Provide the (X, Y) coordinate of the cell's center where the given text is located.  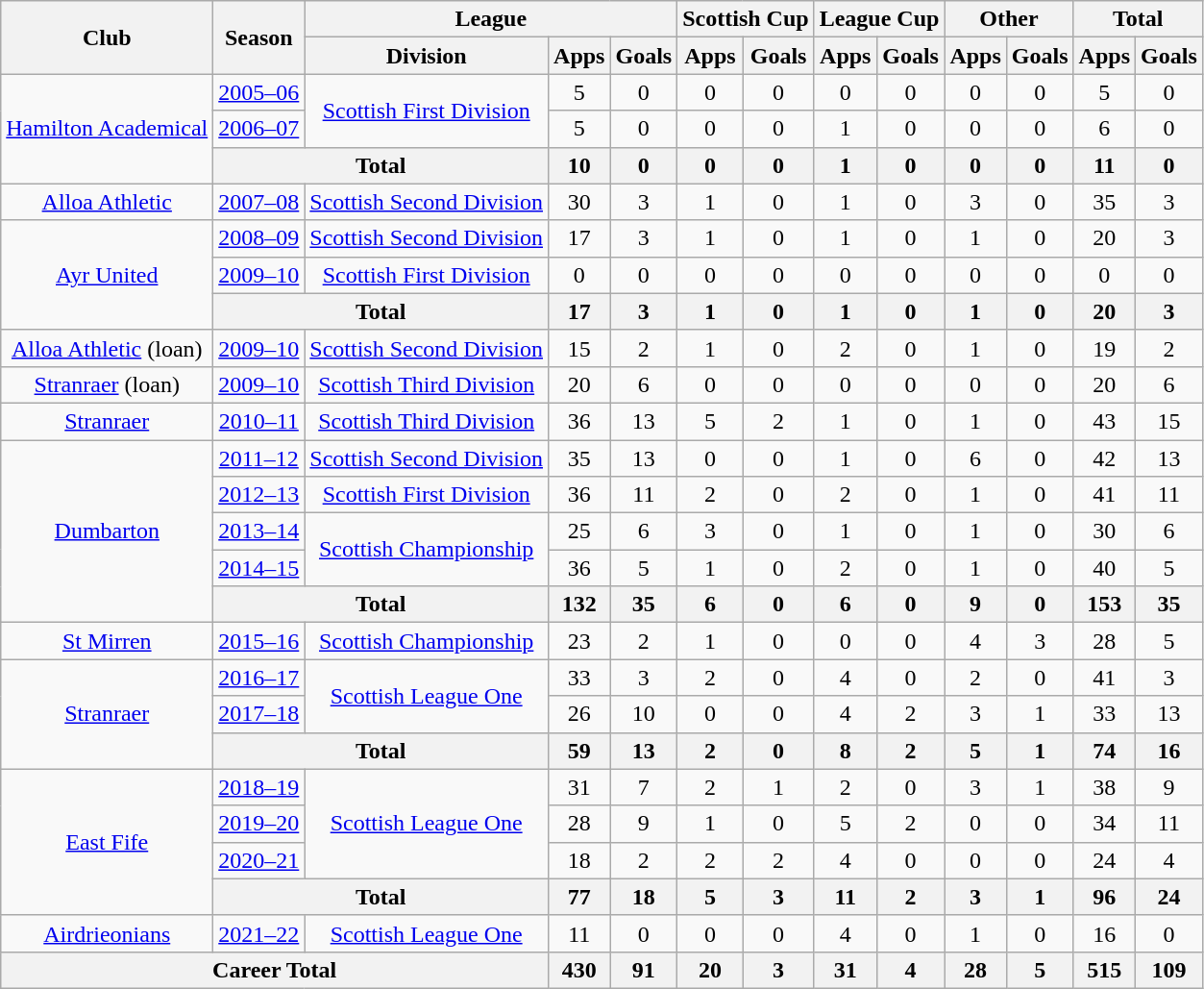
2018–19 (259, 787)
515 (1104, 970)
Other (1009, 19)
2016–17 (259, 678)
2011–12 (259, 458)
74 (1104, 751)
Alloa Athletic (loan) (108, 348)
96 (1104, 897)
153 (1104, 605)
2015–16 (259, 641)
2013–14 (259, 532)
2008–09 (259, 238)
43 (1104, 421)
23 (579, 641)
77 (579, 897)
2020–21 (259, 860)
2006–07 (259, 129)
19 (1104, 348)
26 (579, 714)
2010–11 (259, 421)
Season (259, 37)
2017–18 (259, 714)
League (491, 19)
Dumbarton (108, 532)
2021–22 (259, 933)
91 (644, 970)
38 (1104, 787)
St Mirren (108, 641)
132 (579, 605)
430 (579, 970)
Scottish Cup (746, 19)
Hamilton Academical (108, 129)
2007–08 (259, 202)
Division (427, 56)
Alloa Athletic (108, 202)
East Fife (108, 842)
42 (1104, 458)
League Cup (879, 19)
2005–06 (259, 92)
109 (1169, 970)
2014–15 (259, 568)
Ayr United (108, 275)
Stranraer (loan) (108, 384)
8 (846, 751)
2012–13 (259, 495)
59 (579, 751)
Airdrieonians (108, 933)
7 (644, 787)
25 (579, 532)
40 (1104, 568)
Club (108, 37)
2019–20 (259, 824)
Career Total (275, 970)
34 (1104, 824)
